Search for the cell housing the specified text and yield its (X, Y) center coordinate. 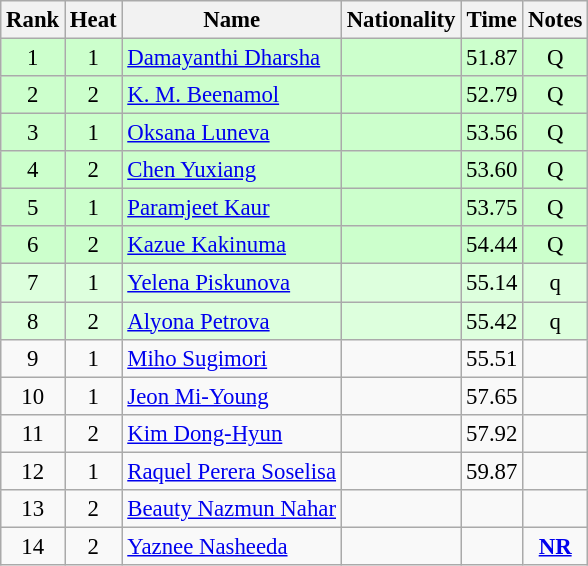
52.79 (492, 95)
Paramjeet Kaur (232, 208)
4 (33, 170)
Oksana Luneva (232, 133)
Damayanthi Dharsha (232, 58)
Notes (556, 20)
Name (232, 20)
11 (33, 433)
7 (33, 283)
57.92 (492, 433)
55.51 (492, 358)
Rank (33, 20)
Jeon Mi-Young (232, 396)
NR (556, 546)
51.87 (492, 58)
8 (33, 321)
Chen Yuxiang (232, 170)
55.42 (492, 321)
K. M. Beenamol (232, 95)
Miho Sugimori (232, 358)
5 (33, 208)
Time (492, 20)
53.60 (492, 170)
53.56 (492, 133)
Kazue Kakinuma (232, 245)
54.44 (492, 245)
6 (33, 245)
Alyona Petrova (232, 321)
14 (33, 546)
12 (33, 471)
57.65 (492, 396)
Beauty Nazmun Nahar (232, 509)
53.75 (492, 208)
Heat (94, 20)
55.14 (492, 283)
Nationality (400, 20)
Kim Dong-Hyun (232, 433)
59.87 (492, 471)
13 (33, 509)
10 (33, 396)
Raquel Perera Soselisa (232, 471)
Yaznee Nasheeda (232, 546)
9 (33, 358)
Yelena Piskunova (232, 283)
3 (33, 133)
